Identify which cell holds the provided text, then report its (X, Y) central coordinate. 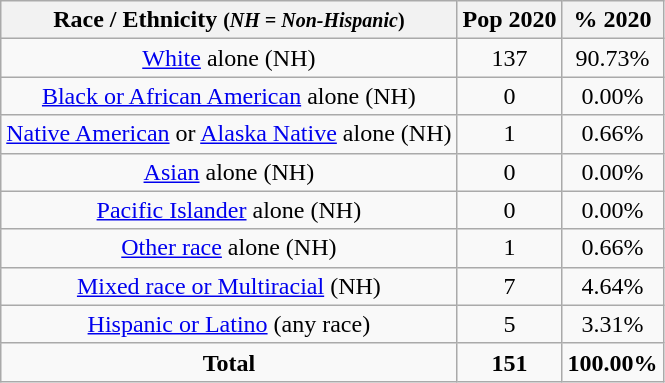
White alone (NH) (229, 58)
137 (510, 58)
4.64% (612, 286)
Race / Ethnicity (NH = Non-Hispanic) (229, 20)
Pacific Islander alone (NH) (229, 210)
151 (510, 362)
100.00% (612, 362)
3.31% (612, 324)
Native American or Alaska Native alone (NH) (229, 134)
Mixed race or Multiracial (NH) (229, 286)
Black or African American alone (NH) (229, 96)
5 (510, 324)
Asian alone (NH) (229, 172)
Other race alone (NH) (229, 248)
7 (510, 286)
Pop 2020 (510, 20)
% 2020 (612, 20)
Total (229, 362)
Hispanic or Latino (any race) (229, 324)
90.73% (612, 58)
